Scan for the cell matching the given text and deliver its [X, Y] coordinate at center. 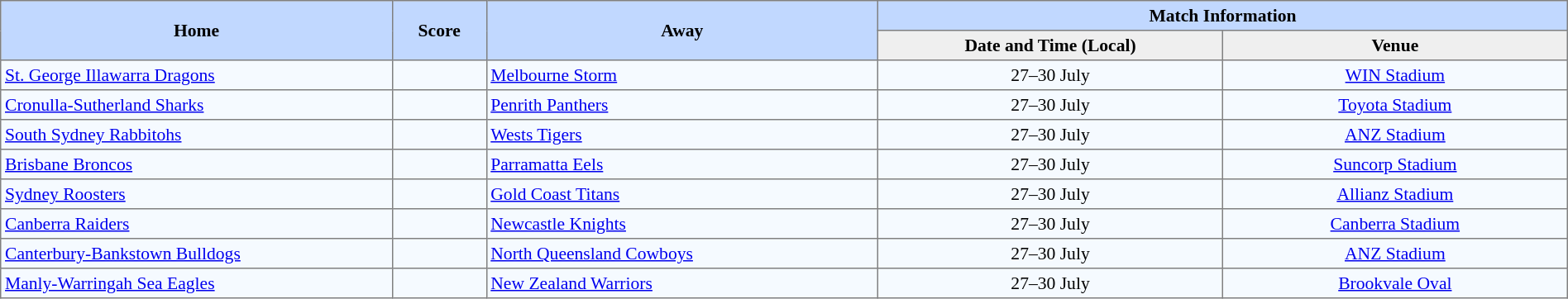
Sydney Roosters [197, 194]
New Zealand Warriors [682, 283]
Brookvale Oval [1394, 283]
Gold Coast Titans [682, 194]
Brisbane Broncos [197, 164]
Melbourne Storm [682, 75]
Home [197, 31]
Canberra Stadium [1394, 224]
Venue [1394, 45]
Wests Tigers [682, 135]
North Queensland Cowboys [682, 254]
Canberra Raiders [197, 224]
South Sydney Rabbitohs [197, 135]
Away [682, 31]
Canterbury-Bankstown Bulldogs [197, 254]
St. George Illawarra Dragons [197, 75]
Penrith Panthers [682, 105]
Allianz Stadium [1394, 194]
Toyota Stadium [1394, 105]
Date and Time (Local) [1050, 45]
Suncorp Stadium [1394, 164]
Newcastle Knights [682, 224]
Parramatta Eels [682, 164]
Cronulla-Sutherland Sharks [197, 105]
WIN Stadium [1394, 75]
Match Information [1223, 16]
Score [439, 31]
Manly-Warringah Sea Eagles [197, 283]
